Extract the (X, Y) coordinate from the center of the cell holding the provided text.  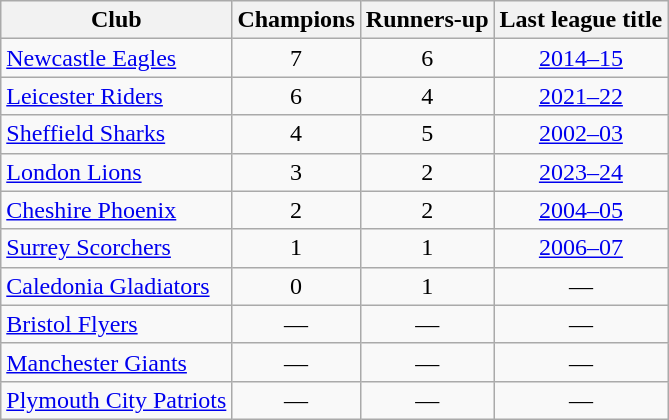
Manchester Giants (116, 362)
Surrey Scorchers (116, 248)
2002–03 (581, 134)
Leicester Riders (116, 96)
2004–05 (581, 210)
2021–22 (581, 96)
Plymouth City Patriots (116, 400)
5 (427, 134)
2014–15 (581, 58)
London Lions (116, 172)
0 (296, 286)
2023–24 (581, 172)
3 (296, 172)
Runners-up (427, 20)
Newcastle Eagles (116, 58)
2006–07 (581, 248)
Caledonia Gladiators (116, 286)
Bristol Flyers (116, 324)
Club (116, 20)
Sheffield Sharks (116, 134)
Champions (296, 20)
Last league title (581, 20)
7 (296, 58)
Cheshire Phoenix (116, 210)
